Find where the given text appears and provide that cell's center as [x, y] coordinate. 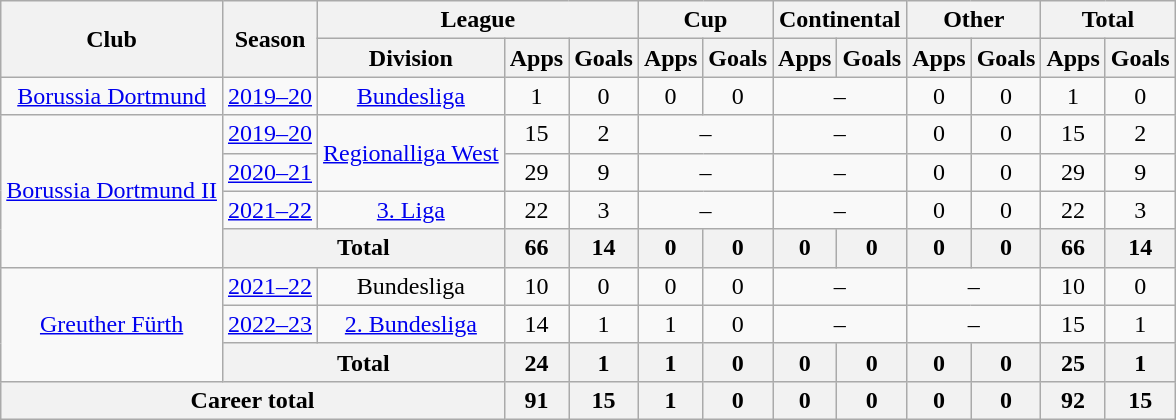
Continental [840, 20]
Division [412, 58]
Regionalliga West [412, 153]
92 [1073, 400]
League [478, 20]
Season [270, 39]
2020–21 [270, 172]
2022–23 [270, 324]
Career total [252, 400]
Club [112, 39]
Borussia Dortmund II [112, 191]
Borussia Dortmund [112, 96]
91 [536, 400]
2. Bundesliga [412, 324]
24 [536, 362]
Other [974, 20]
Greuther Fürth [112, 324]
25 [1073, 362]
3. Liga [412, 210]
Cup [705, 20]
